Capture the cell that displays the provided text and extract its [x, y] central coordinate. 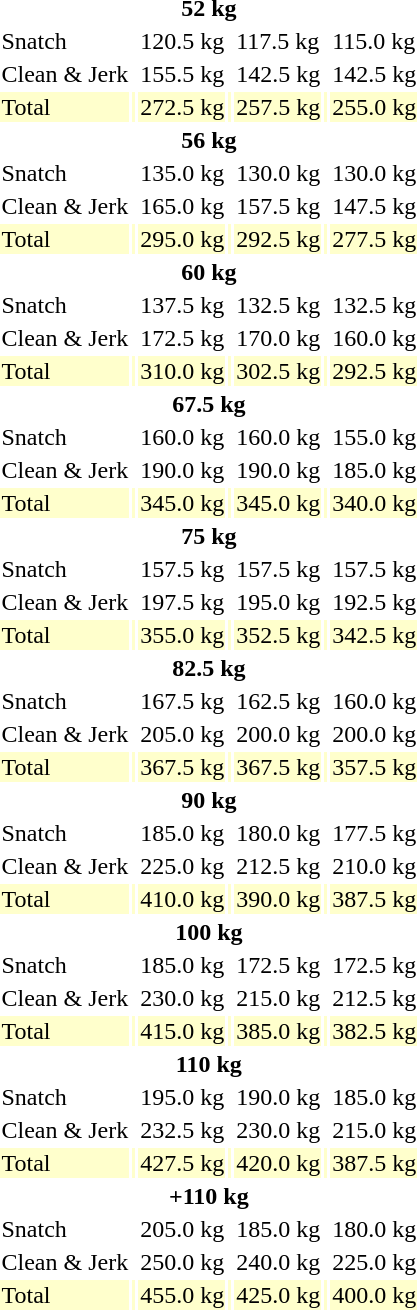
310.0 kg [182, 371]
200.0 kg [278, 734]
390.0 kg [278, 899]
355.0 kg [182, 635]
212.5 kg [278, 866]
170.0 kg [278, 338]
225.0 kg [182, 866]
352.5 kg [278, 635]
240.0 kg [278, 1262]
232.5 kg [182, 1130]
197.5 kg [182, 602]
120.5 kg [182, 41]
425.0 kg [278, 1295]
215.0 kg [278, 998]
155.5 kg [182, 74]
410.0 kg [182, 899]
415.0 kg [182, 1031]
292.5 kg [278, 239]
137.5 kg [182, 305]
257.5 kg [278, 107]
427.5 kg [182, 1163]
165.0 kg [182, 206]
385.0 kg [278, 1031]
302.5 kg [278, 371]
142.5 kg [278, 74]
180.0 kg [278, 833]
295.0 kg [182, 239]
272.5 kg [182, 107]
167.5 kg [182, 701]
130.0 kg [278, 173]
420.0 kg [278, 1163]
162.5 kg [278, 701]
455.0 kg [182, 1295]
132.5 kg [278, 305]
250.0 kg [182, 1262]
117.5 kg [278, 41]
135.0 kg [182, 173]
